Pinpoint the cell where the given text exists, returning its [x, y] midpoint coordinate. 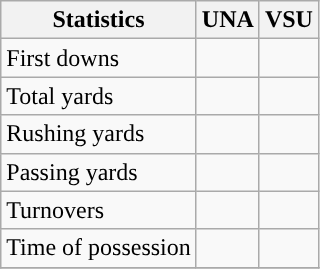
Turnovers [99, 210]
UNA [228, 20]
Rushing yards [99, 134]
Time of possession [99, 248]
Total yards [99, 96]
First downs [99, 58]
Statistics [99, 20]
Passing yards [99, 172]
VSU [288, 20]
